Provide the (X, Y) coordinate of the cell's center where the given text is located.  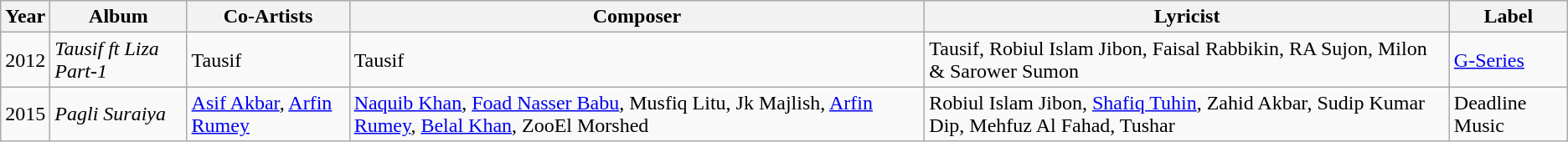
Lyricist (1188, 17)
2012 (25, 60)
Asif Akbar, Arfin Rumey (268, 114)
Composer (637, 17)
2015 (25, 114)
Deadline Music (1508, 114)
G-Series (1508, 60)
Naquib Khan, Foad Nasser Babu, Musfiq Litu, Jk Majlish, Arfin Rumey, Belal Khan, ZooEl Morshed (637, 114)
Tausif ft Liza Part-1 (119, 60)
Pagli Suraiya (119, 114)
Tausif, Robiul Islam Jibon, Faisal Rabbikin, RA Sujon, Milon & Sarower Sumon (1188, 60)
Album (119, 17)
Co-Artists (268, 17)
Label (1508, 17)
Robiul Islam Jibon, Shafiq Tuhin, Zahid Akbar, Sudip Kumar Dip, Mehfuz Al Fahad, Tushar (1188, 114)
Year (25, 17)
